Scan for the cell matching the given text and deliver its (x, y) coordinate at center. 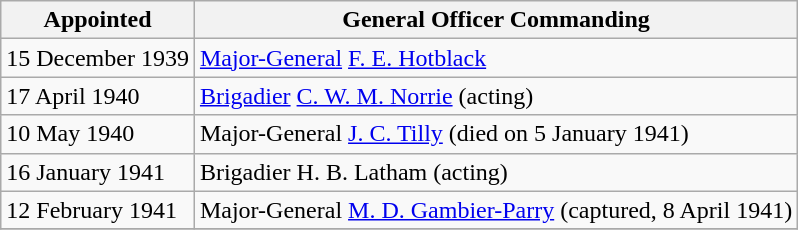
10 May 1940 (98, 134)
Major-General M. D. Gambier-Parry (captured, 8 April 1941) (496, 210)
Appointed (98, 20)
16 January 1941 (98, 172)
15 December 1939 (98, 58)
17 April 1940 (98, 96)
Brigadier H. B. Latham (acting) (496, 172)
Major-General J. C. Tilly (died on 5 January 1941) (496, 134)
Major-General F. E. Hotblack (496, 58)
General Officer Commanding (496, 20)
12 February 1941 (98, 210)
Brigadier C. W. M. Norrie (acting) (496, 96)
